Pinpoint the cell where the given text exists, returning its [X, Y] midpoint coordinate. 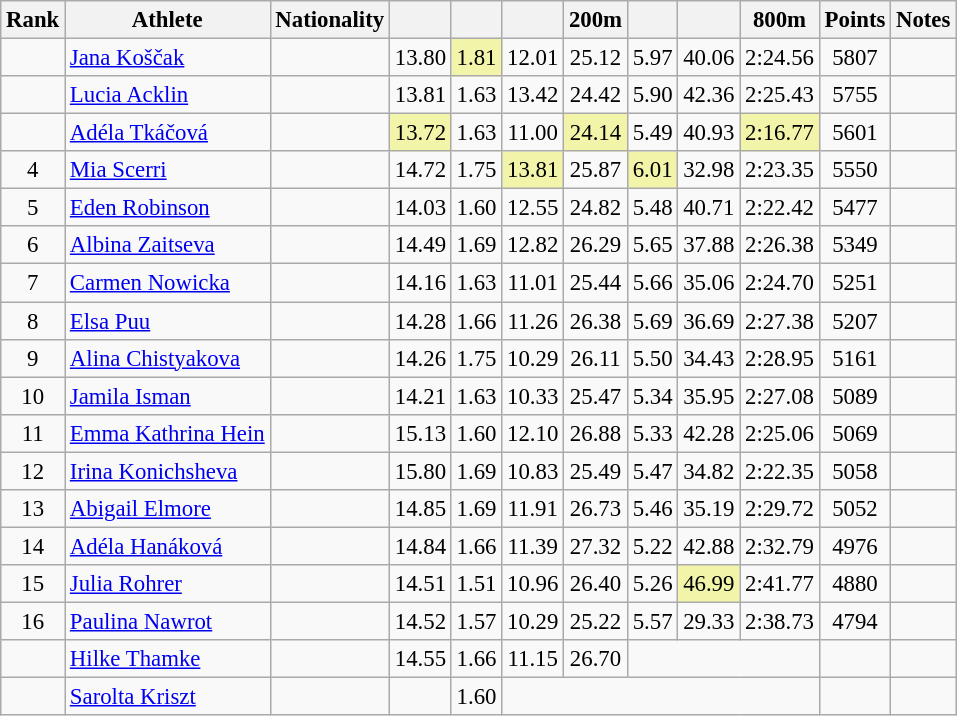
5.49 [652, 133]
26.70 [596, 659]
12.10 [533, 433]
24.42 [596, 95]
Hilke Thamke [168, 659]
5.65 [652, 245]
5550 [854, 170]
5477 [854, 208]
2:24.56 [780, 58]
13.42 [533, 95]
5.48 [652, 208]
46.99 [709, 584]
5058 [854, 471]
35.95 [709, 396]
42.28 [709, 433]
27.32 [596, 546]
8 [33, 321]
1.57 [476, 621]
5089 [854, 396]
Athlete [168, 20]
11.01 [533, 283]
Points [854, 20]
5.69 [652, 321]
Albina Zaitseva [168, 245]
2:24.70 [780, 283]
5161 [854, 358]
4794 [854, 621]
2:32.79 [780, 546]
4880 [854, 584]
14.03 [420, 208]
1.81 [476, 58]
7 [33, 283]
12.55 [533, 208]
5.47 [652, 471]
5.66 [652, 283]
15.13 [420, 433]
29.33 [709, 621]
5349 [854, 245]
Julia Rohrer [168, 584]
37.88 [709, 245]
2:27.08 [780, 396]
10.33 [533, 396]
14.21 [420, 396]
5.50 [652, 358]
35.19 [709, 509]
Emma Kathrina Hein [168, 433]
11.00 [533, 133]
14.55 [420, 659]
Lucia Acklin [168, 95]
Abigail Elmore [168, 509]
5807 [854, 58]
5251 [854, 283]
Alina Chistyakova [168, 358]
5069 [854, 433]
26.88 [596, 433]
40.71 [709, 208]
5.97 [652, 58]
42.36 [709, 95]
14.51 [420, 584]
26.40 [596, 584]
5.57 [652, 621]
14.26 [420, 358]
Adéla Hanáková [168, 546]
13.80 [420, 58]
2:25.06 [780, 433]
Adéla Tkáčová [168, 133]
11.26 [533, 321]
11 [33, 433]
25.12 [596, 58]
12 [33, 471]
35.06 [709, 283]
1.51 [476, 584]
40.06 [709, 58]
11.91 [533, 509]
2:28.95 [780, 358]
11.15 [533, 659]
Notes [924, 20]
15 [33, 584]
6 [33, 245]
11.39 [533, 546]
13 [33, 509]
42.88 [709, 546]
Paulina Nawrot [168, 621]
14.84 [420, 546]
25.49 [596, 471]
4976 [854, 546]
15.80 [420, 471]
25.44 [596, 283]
200m [596, 20]
2:27.38 [780, 321]
2:23.35 [780, 170]
36.69 [709, 321]
14.28 [420, 321]
5052 [854, 509]
5 [33, 208]
5.22 [652, 546]
2:38.73 [780, 621]
25.87 [596, 170]
2:22.35 [780, 471]
26.11 [596, 358]
26.73 [596, 509]
10.83 [533, 471]
10 [33, 396]
40.93 [709, 133]
34.82 [709, 471]
5.26 [652, 584]
14.49 [420, 245]
2:16.77 [780, 133]
Jamila Isman [168, 396]
32.98 [709, 170]
5755 [854, 95]
Jana Koščak [168, 58]
34.43 [709, 358]
Elsa Puu [168, 321]
2:25.43 [780, 95]
24.82 [596, 208]
Eden Robinson [168, 208]
2:22.42 [780, 208]
10.96 [533, 584]
25.47 [596, 396]
5601 [854, 133]
24.14 [596, 133]
Mia Scerri [168, 170]
800m [780, 20]
Sarolta Kriszt [168, 697]
14.85 [420, 509]
2:26.38 [780, 245]
Irina Konichsheva [168, 471]
12.82 [533, 245]
Nationality [330, 20]
2:41.77 [780, 584]
5.90 [652, 95]
5.33 [652, 433]
Rank [33, 20]
14.16 [420, 283]
5207 [854, 321]
6.01 [652, 170]
26.29 [596, 245]
16 [33, 621]
Carmen Nowicka [168, 283]
14.72 [420, 170]
25.22 [596, 621]
5.34 [652, 396]
14 [33, 546]
26.38 [596, 321]
5.46 [652, 509]
4 [33, 170]
12.01 [533, 58]
2:29.72 [780, 509]
9 [33, 358]
13.72 [420, 133]
14.52 [420, 621]
